Return the (X, Y) coordinate for the center point of the cell that contains the specified text.  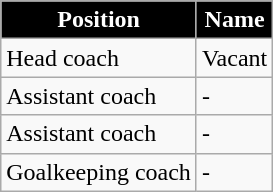
Goalkeeping coach (99, 172)
Vacant (234, 58)
Head coach (99, 58)
Name (234, 20)
Position (99, 20)
